Return (x, y) of the center of cell containing provided text 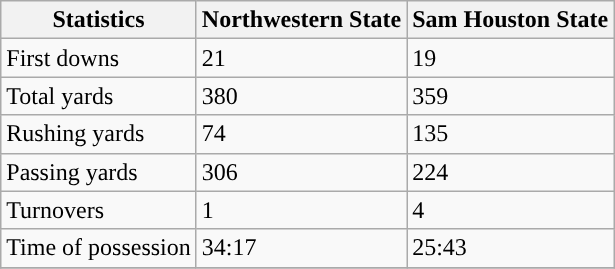
19 (510, 58)
34:17 (301, 248)
359 (510, 96)
Sam Houston State (510, 20)
Rushing yards (99, 134)
380 (301, 96)
Time of possession (99, 248)
Northwestern State (301, 20)
224 (510, 172)
1 (301, 210)
135 (510, 134)
4 (510, 210)
Passing yards (99, 172)
Turnovers (99, 210)
306 (301, 172)
74 (301, 134)
25:43 (510, 248)
First downs (99, 58)
Statistics (99, 20)
21 (301, 58)
Total yards (99, 96)
